Return the (x, y) coordinate for the center point of the cell that contains the specified text.  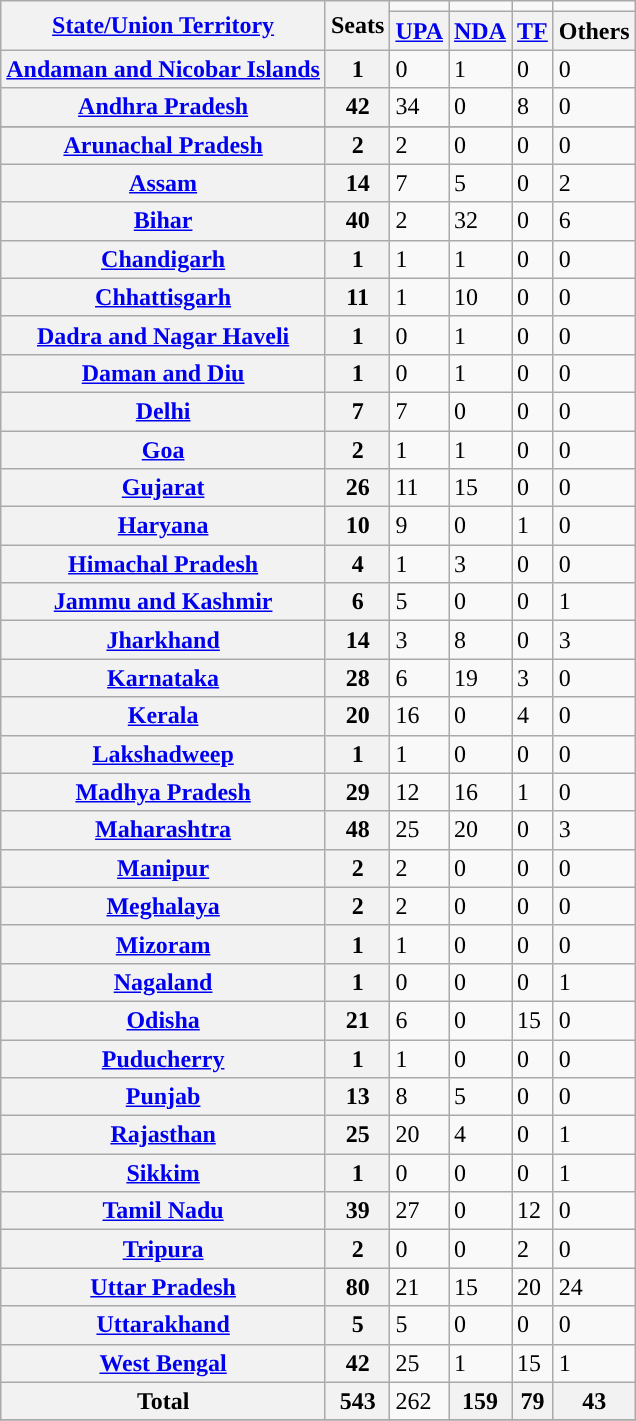
Haryana (164, 526)
Andhra Pradesh (164, 107)
Karnataka (164, 678)
Kerala (164, 716)
43 (594, 1401)
Daman and Diu (164, 373)
Goa (164, 449)
32 (480, 221)
Tripura (164, 1249)
Odisha (164, 1020)
Tamil Nadu (164, 1211)
Sikkim (164, 1173)
Maharashtra (164, 830)
Jammu and Kashmir (164, 602)
40 (357, 221)
26 (357, 488)
Gujarat (164, 488)
39 (357, 1211)
State/Union Territory (164, 26)
Seats (357, 26)
TF (533, 31)
Delhi (164, 411)
Andaman and Nicobar Islands (164, 69)
159 (480, 1401)
Total (164, 1401)
Meghalaya (164, 906)
Uttarakhand (164, 1325)
Jharkhand (164, 640)
Dadra and Nagar Haveli (164, 335)
Lakshadweep (164, 754)
NDA (480, 31)
Mizoram (164, 944)
Rajasthan (164, 1135)
Madhya Pradesh (164, 792)
19 (480, 678)
262 (420, 1401)
13 (357, 1097)
24 (594, 1287)
Manipur (164, 868)
543 (357, 1401)
Assam (164, 183)
Himachal Pradesh (164, 564)
Punjab (164, 1097)
28 (357, 678)
27 (420, 1211)
Nagaland (164, 982)
34 (420, 107)
80 (357, 1287)
Chandigarh (164, 259)
Bihar (164, 221)
Others (594, 31)
Puducherry (164, 1059)
79 (533, 1401)
West Bengal (164, 1363)
48 (357, 830)
29 (357, 792)
Chhattisgarh (164, 297)
UPA (420, 31)
Arunachal Pradesh (164, 145)
Uttar Pradesh (164, 1287)
9 (420, 526)
